Locate the cell with the specified text and output its [x, y] center coordinate. 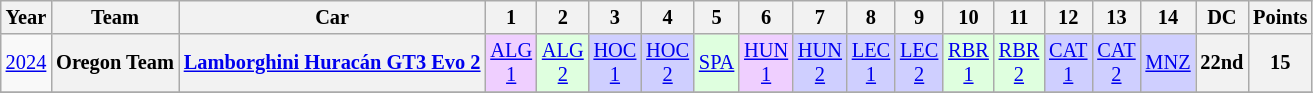
ALG1 [511, 63]
CAT1 [1068, 63]
10 [968, 17]
7 [820, 17]
13 [1116, 17]
2 [563, 17]
2024 [26, 63]
5 [716, 17]
LEC2 [919, 63]
8 [871, 17]
HOC1 [616, 63]
4 [668, 17]
RBR1 [968, 63]
ALG2 [563, 63]
Points [1280, 17]
11 [1019, 17]
HOC2 [668, 63]
SPA [716, 63]
22nd [1222, 63]
Year [26, 17]
HUN1 [766, 63]
HUN2 [820, 63]
DC [1222, 17]
LEC1 [871, 63]
9 [919, 17]
CAT2 [1116, 63]
15 [1280, 63]
Team [115, 17]
RBR2 [1019, 63]
Car [332, 17]
1 [511, 17]
6 [766, 17]
Lamborghini Huracán GT3 Evo 2 [332, 63]
12 [1068, 17]
MNZ [1168, 63]
14 [1168, 17]
Oregon Team [115, 63]
3 [616, 17]
